Return the [X, Y] coordinate for the center point of the cell that contains the specified text.  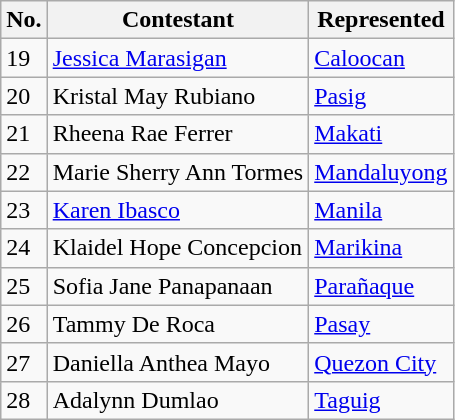
Represented [381, 20]
21 [24, 134]
Karen Ibasco [178, 210]
Marie Sherry Ann Tormes [178, 172]
Jessica Marasigan [178, 58]
Klaidel Hope Concepcion [178, 248]
27 [24, 362]
25 [24, 286]
Rheena Rae Ferrer [178, 134]
Daniella Anthea Mayo [178, 362]
Contestant [178, 20]
23 [24, 210]
Manila [381, 210]
26 [24, 324]
Kristal May Rubiano [178, 96]
Tammy De Roca [178, 324]
Marikina [381, 248]
Sofia Jane Panapanaan [178, 286]
Pasig [381, 96]
22 [24, 172]
Adalynn Dumlao [178, 400]
Mandaluyong [381, 172]
28 [24, 400]
Pasay [381, 324]
Taguig [381, 400]
Caloocan [381, 58]
Parañaque [381, 286]
20 [24, 96]
Quezon City [381, 362]
19 [24, 58]
Makati [381, 134]
24 [24, 248]
No. [24, 20]
